Search for the cell housing the specified text and yield its [x, y] center coordinate. 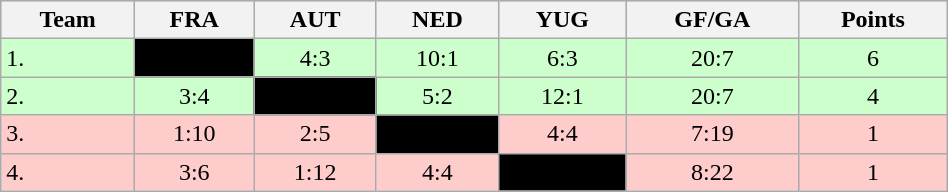
4 [874, 96]
GF/GA [712, 20]
Team [68, 20]
FRA [194, 20]
3:6 [194, 172]
1:12 [315, 172]
2:5 [315, 134]
1. [68, 58]
Points [874, 20]
AUT [315, 20]
YUG [563, 20]
5:2 [437, 96]
1:10 [194, 134]
10:1 [437, 58]
8:22 [712, 172]
3:4 [194, 96]
6:3 [563, 58]
3. [68, 134]
4. [68, 172]
6 [874, 58]
NED [437, 20]
4:3 [315, 58]
12:1 [563, 96]
2. [68, 96]
7:19 [712, 134]
